Capture the cell that displays the provided text and extract its [X, Y] central coordinate. 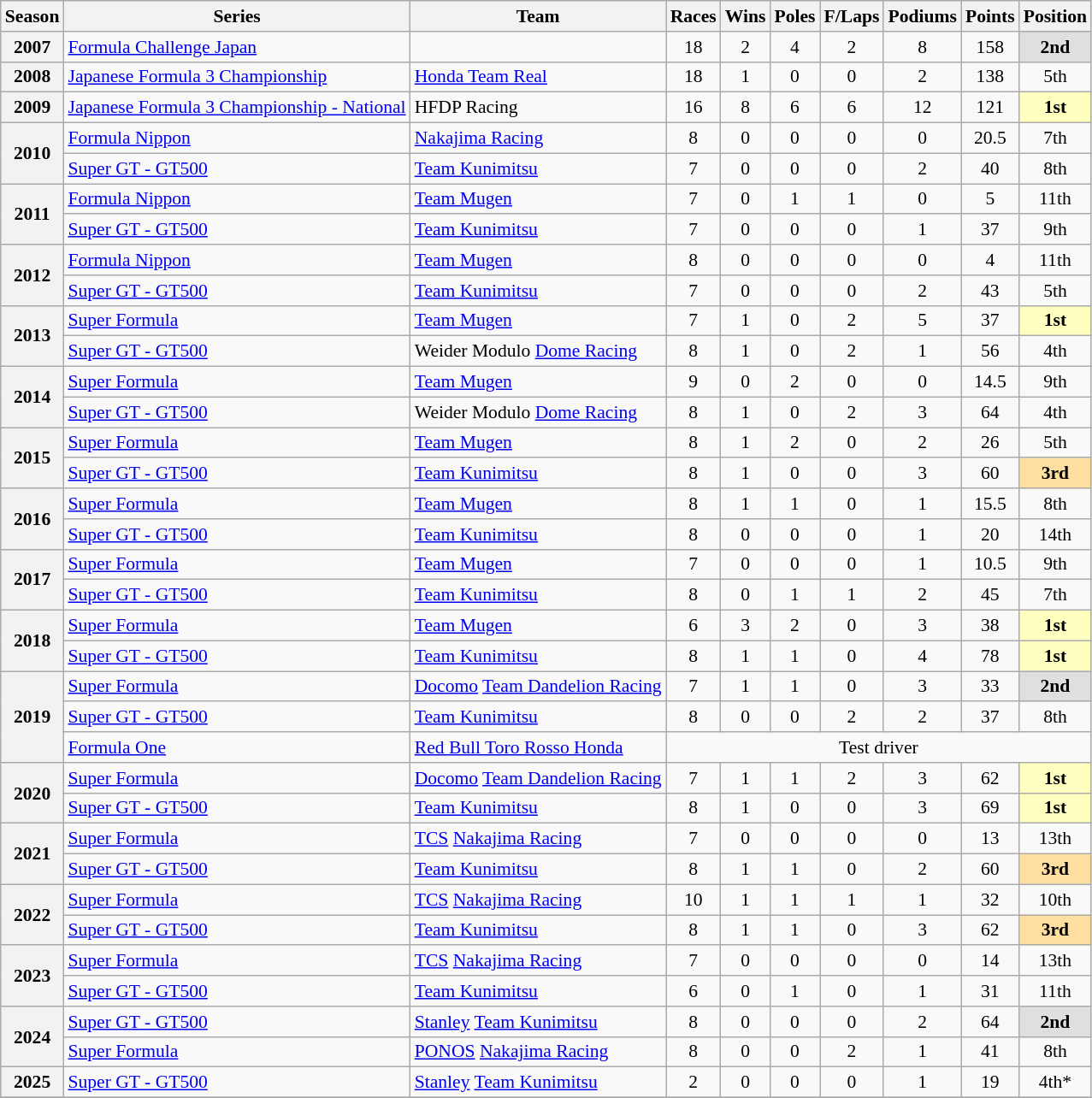
Poles [794, 16]
2012 [32, 275]
HFDP Racing [539, 108]
13 [990, 839]
Position [1055, 16]
2017 [32, 580]
19 [990, 1083]
2008 [32, 77]
78 [990, 656]
2024 [32, 1036]
12 [922, 108]
69 [990, 808]
43 [990, 291]
38 [990, 626]
20 [990, 534]
2020 [32, 794]
2009 [32, 108]
2013 [32, 335]
2015 [32, 458]
Formula Challenge Japan [236, 47]
26 [990, 443]
2011 [32, 214]
Red Bull Toro Rosso Honda [539, 747]
Races [694, 16]
2021 [32, 853]
2010 [32, 154]
Points [990, 16]
Podiums [922, 16]
16 [694, 108]
158 [990, 47]
Team [539, 16]
15.5 [990, 504]
9 [694, 382]
138 [990, 77]
121 [990, 108]
2019 [32, 717]
Wins [746, 16]
14 [990, 961]
40 [990, 168]
Japanese Formula 3 Championship [236, 77]
10th [1055, 900]
45 [990, 595]
Season [32, 16]
56 [990, 351]
Formula One [236, 747]
PONOS Nakajima Racing [539, 1052]
14.5 [990, 382]
32 [990, 900]
20.5 [990, 139]
2016 [32, 518]
2007 [32, 47]
Test driver [879, 747]
10 [694, 900]
2018 [32, 641]
Japanese Formula 3 Championship - National [236, 108]
Nakajima Racing [539, 139]
4th* [1055, 1083]
31 [990, 991]
Honda Team Real [539, 77]
33 [990, 687]
14th [1055, 534]
Series [236, 16]
10.5 [990, 564]
F/Laps [852, 16]
2014 [32, 397]
2025 [32, 1083]
2022 [32, 915]
41 [990, 1052]
2023 [32, 977]
